Detect which cell encompasses the target text, then output its (x, y) center coordinate. 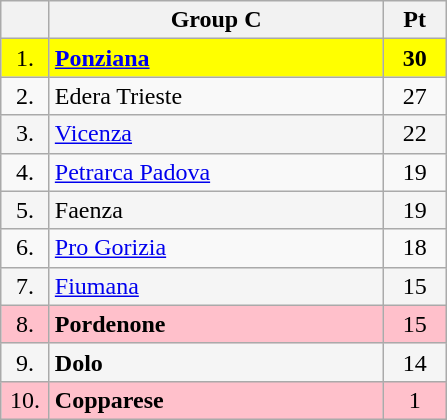
Edera Trieste (216, 96)
10. (26, 400)
Fiumana (216, 286)
8. (26, 324)
1 (415, 400)
30 (415, 58)
7. (26, 286)
9. (26, 362)
Group C (216, 20)
2. (26, 96)
Copparese (216, 400)
Faenza (216, 210)
Pordenone (216, 324)
1. (26, 58)
6. (26, 248)
4. (26, 172)
22 (415, 134)
Ponziana (216, 58)
Vicenza (216, 134)
Dolo (216, 362)
Petrarca Padova (216, 172)
18 (415, 248)
Pt (415, 20)
3. (26, 134)
Pro Gorizia (216, 248)
14 (415, 362)
27 (415, 96)
5. (26, 210)
